Locate the cell with the specified text and output its [x, y] center coordinate. 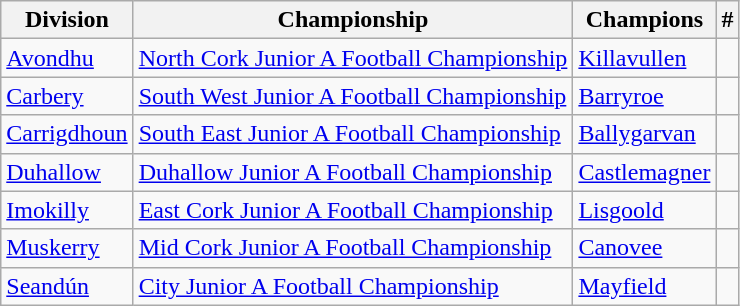
Carbery [67, 96]
City Junior A Football Championship [353, 286]
Duhallow Junior A Football Championship [353, 172]
North Cork Junior A Football Championship [353, 58]
# [728, 20]
Castlemagner [644, 172]
Duhallow [67, 172]
Carrigdhoun [67, 134]
South East Junior A Football Championship [353, 134]
Killavullen [644, 58]
Muskerry [67, 248]
Imokilly [67, 210]
Mayfield [644, 286]
Canovee [644, 248]
Seandún [67, 286]
Avondhu [67, 58]
Barryroe [644, 96]
Champions [644, 20]
Mid Cork Junior A Football Championship [353, 248]
Lisgoold [644, 210]
Championship [353, 20]
East Cork Junior A Football Championship [353, 210]
South West Junior A Football Championship [353, 96]
Division [67, 20]
Ballygarvan [644, 134]
